Find where the given text appears and provide that cell's center as [x, y] coordinate. 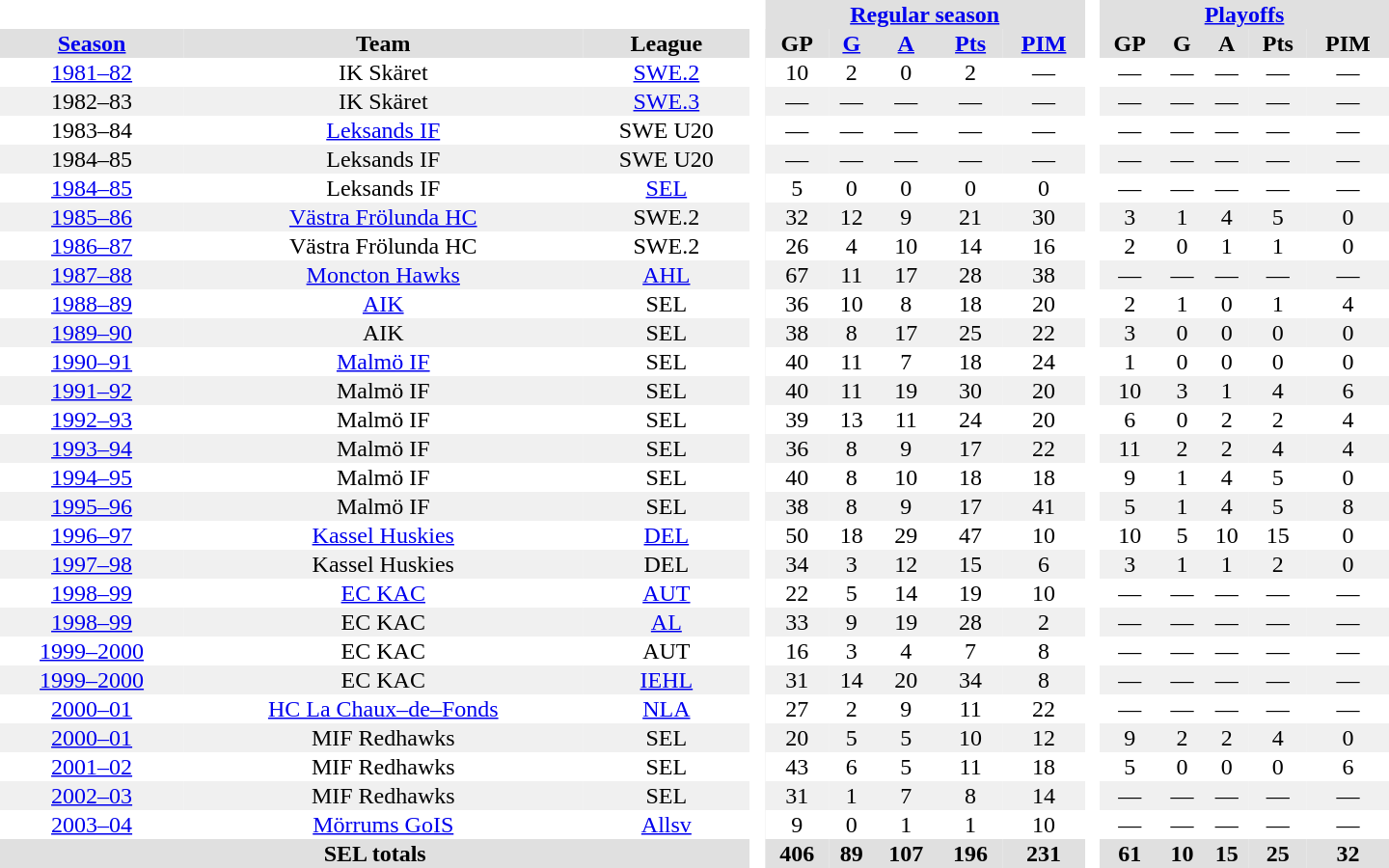
21 [970, 217]
Season [92, 43]
1994–95 [92, 477]
1987–88 [92, 275]
Regular season [925, 14]
1983–84 [92, 130]
61 [1130, 854]
89 [852, 854]
1989–90 [92, 333]
SEL totals [374, 854]
26 [797, 246]
1990–91 [92, 362]
AHL [666, 275]
Playoffs [1244, 14]
1982–83 [92, 101]
1993–94 [92, 448]
29 [907, 535]
39 [797, 420]
1991–92 [92, 391]
1988–89 [92, 304]
50 [797, 535]
196 [970, 854]
41 [1044, 506]
1981–82 [92, 72]
2002–03 [92, 796]
1997–98 [92, 564]
SWE.3 [666, 101]
231 [1044, 854]
1995–96 [92, 506]
406 [797, 854]
Team [383, 43]
2003–04 [92, 825]
47 [970, 535]
1986–87 [92, 246]
33 [797, 622]
13 [852, 420]
67 [797, 275]
2001–02 [92, 767]
107 [907, 854]
AL [666, 622]
League [666, 43]
Allsv [666, 825]
1992–93 [92, 420]
IEHL [666, 680]
Mörrums GoIS [383, 825]
1996–97 [92, 535]
43 [797, 767]
Moncton Hawks [383, 275]
HC La Chaux–de–Fonds [383, 709]
NLA [666, 709]
1985–86 [92, 217]
27 [797, 709]
